Capture the cell that displays the provided text and extract its [X, Y] central coordinate. 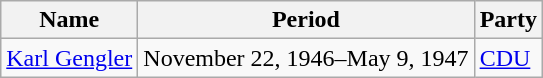
Period [306, 20]
November 22, 1946–May 9, 1947 [306, 58]
CDU [508, 58]
Party [508, 20]
Name [70, 20]
Karl Gengler [70, 58]
